Scan for the cell matching the given text and deliver its (x, y) coordinate at center. 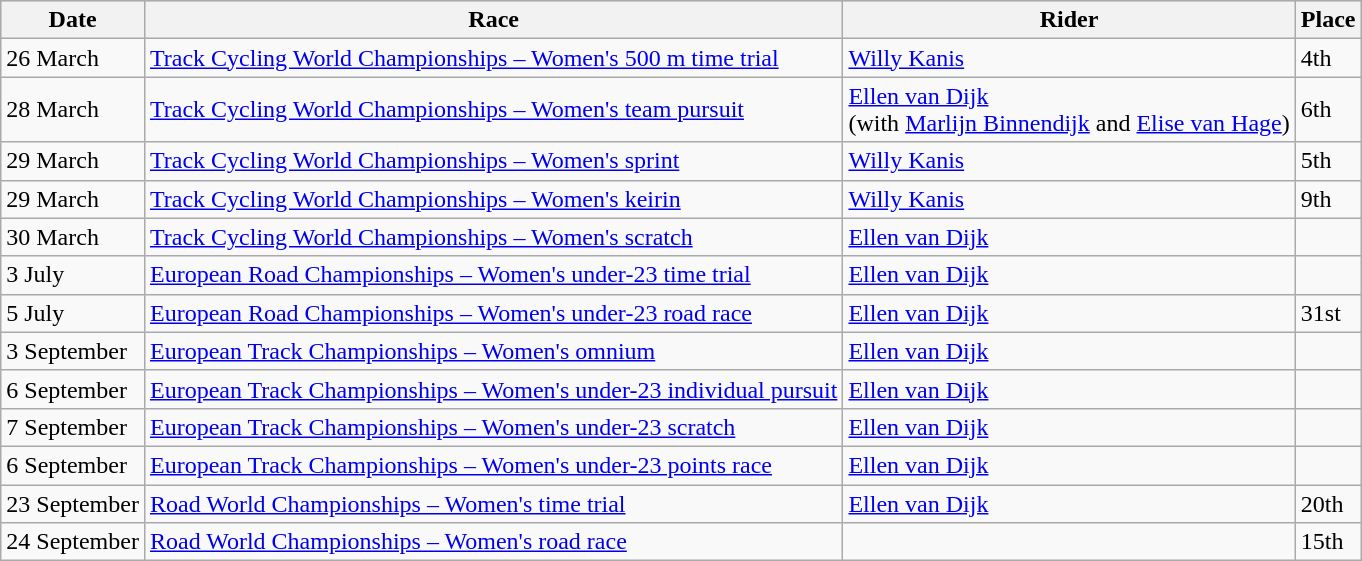
31st (1328, 313)
Track Cycling World Championships – Women's team pursuit (493, 110)
Ellen van Dijk(with Marlijn Binnendijk and Elise van Hage) (1069, 110)
European Track Championships – Women's under-23 scratch (493, 427)
Rider (1069, 20)
Track Cycling World Championships – Women's scratch (493, 237)
4th (1328, 58)
24 September (73, 542)
Track Cycling World Championships – Women's sprint (493, 161)
European Track Championships – Women's under-23 individual pursuit (493, 389)
Race (493, 20)
Road World Championships – Women's time trial (493, 503)
3 July (73, 275)
23 September (73, 503)
Track Cycling World Championships – Women's 500 m time trial (493, 58)
15th (1328, 542)
European Road Championships – Women's under-23 time trial (493, 275)
28 March (73, 110)
Track Cycling World Championships – Women's keirin (493, 199)
6th (1328, 110)
European Road Championships – Women's under-23 road race (493, 313)
9th (1328, 199)
Place (1328, 20)
5 July (73, 313)
3 September (73, 351)
30 March (73, 237)
26 March (73, 58)
7 September (73, 427)
Date (73, 20)
European Track Championships – Women's omnium (493, 351)
5th (1328, 161)
European Track Championships – Women's under-23 points race (493, 465)
Road World Championships – Women's road race (493, 542)
20th (1328, 503)
